Identify which cell holds the provided text, then report its [x, y] central coordinate. 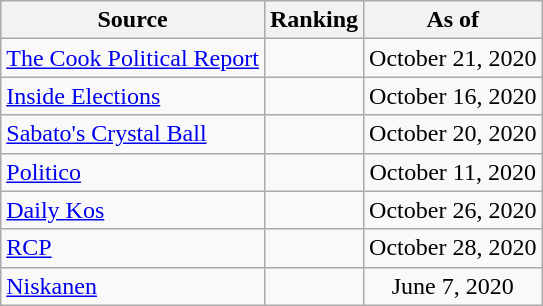
As of [453, 20]
Inside Elections [133, 96]
October 28, 2020 [453, 248]
Niskanen [133, 286]
October 11, 2020 [453, 172]
Ranking [314, 20]
October 21, 2020 [453, 58]
October 16, 2020 [453, 96]
The Cook Political Report [133, 58]
October 26, 2020 [453, 210]
June 7, 2020 [453, 286]
Politico [133, 172]
RCP [133, 248]
Sabato's Crystal Ball [133, 134]
Source [133, 20]
Daily Kos [133, 210]
October 20, 2020 [453, 134]
